From the cell containing the given text, extract its center point as [x, y] coordinate. 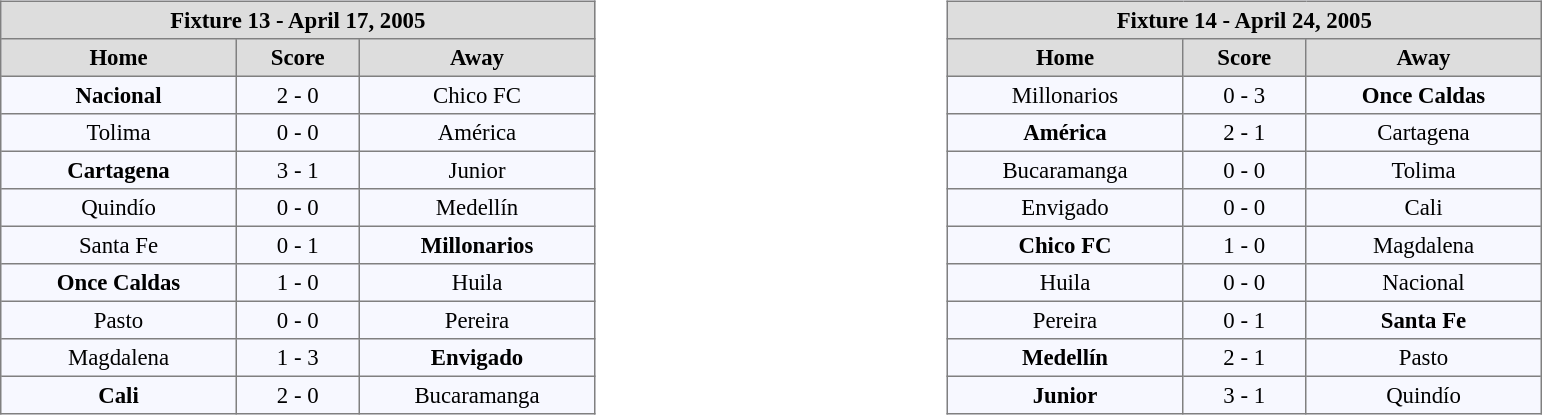
Fixture 14 - April 24, 2005 [1244, 20]
Fixture 13 - April 17, 2005 [298, 20]
0 - 3 [1244, 95]
1 - 3 [298, 358]
